Identify which cell holds the provided text, then report its (X, Y) central coordinate. 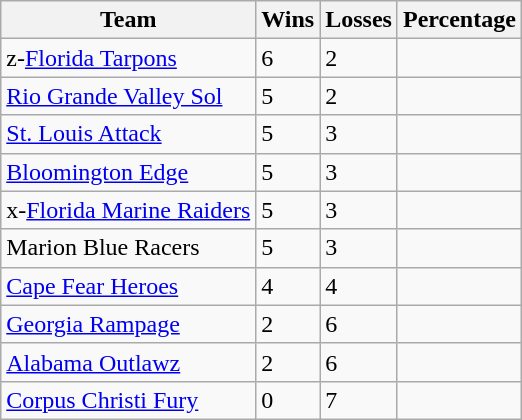
Cape Fear Heroes (128, 286)
Rio Grande Valley Sol (128, 96)
7 (359, 400)
0 (288, 400)
Alabama Outlawz (128, 362)
Corpus Christi Fury (128, 400)
z-Florida Tarpons (128, 58)
Wins (288, 20)
x-Florida Marine Raiders (128, 210)
Georgia Rampage (128, 324)
Losses (359, 20)
Bloomington Edge (128, 172)
St. Louis Attack (128, 134)
Marion Blue Racers (128, 248)
Percentage (459, 20)
Team (128, 20)
